For the text-containing cell, return its midpoint in [X, Y] coordinate format. 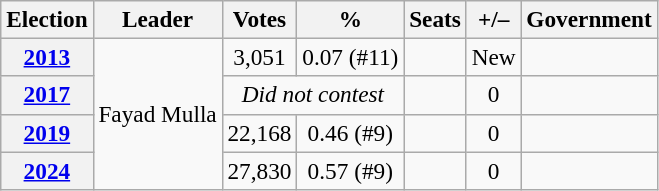
Leader [158, 19]
Did not contest [313, 95]
+/– [494, 19]
0.57 (#9) [350, 170]
27,830 [260, 170]
2024 [47, 170]
Fayad Mulla [158, 114]
Votes [260, 19]
3,051 [260, 57]
Government [589, 19]
0.46 (#9) [350, 133]
22,168 [260, 133]
2017 [47, 95]
2019 [47, 133]
New [494, 57]
Election [47, 19]
0.07 (#11) [350, 57]
Seats [436, 19]
2013 [47, 57]
% [350, 19]
